For the text-containing cell, return its midpoint in (x, y) coordinate format. 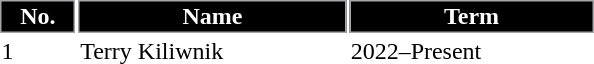
No. (38, 16)
Name (212, 16)
Term (472, 16)
